Search for the cell housing the specified text and yield its (X, Y) center coordinate. 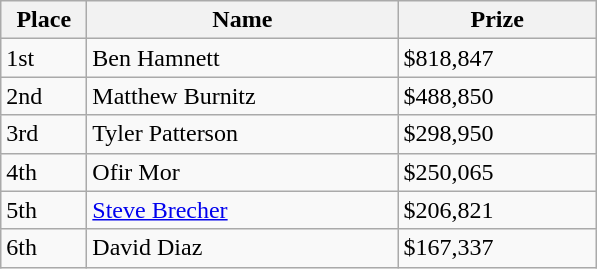
5th (44, 210)
4th (44, 172)
Place (44, 20)
$488,850 (498, 96)
Name (242, 20)
David Diaz (242, 248)
2nd (44, 96)
Prize (498, 20)
$250,065 (498, 172)
$298,950 (498, 134)
6th (44, 248)
3rd (44, 134)
Matthew Burnitz (242, 96)
$818,847 (498, 58)
Steve Brecher (242, 210)
$167,337 (498, 248)
Tyler Patterson (242, 134)
$206,821 (498, 210)
Ben Hamnett (242, 58)
Ofir Mor (242, 172)
1st (44, 58)
